Extract the [X, Y] coordinate from the center of the cell holding the provided text.  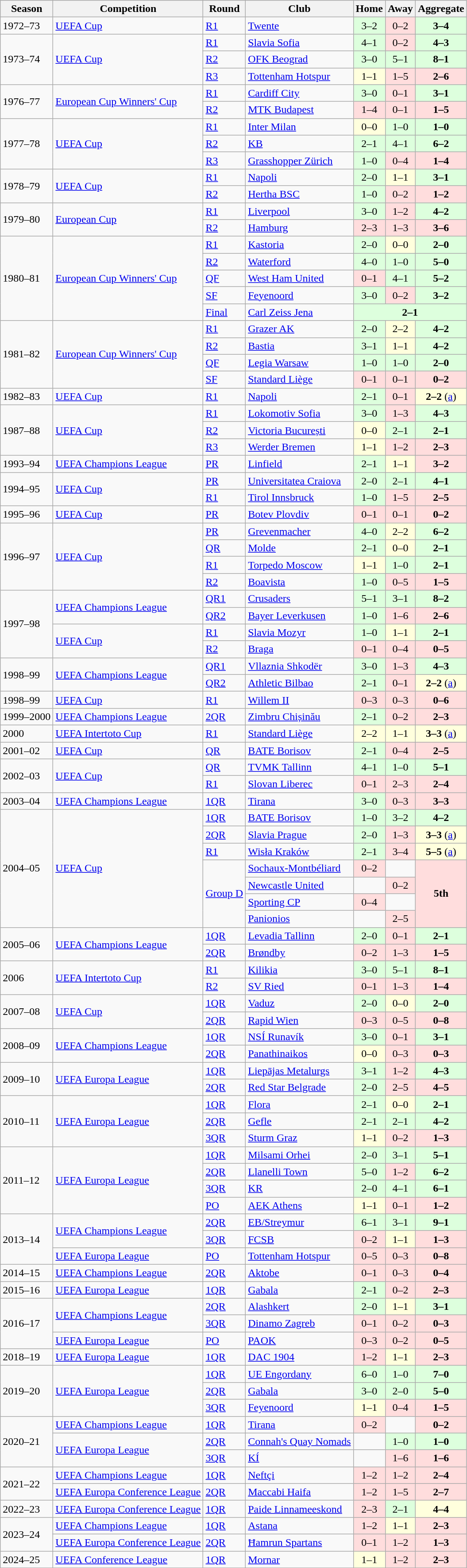
PAOK [299, 1340]
6–0 [369, 1374]
1982–83 [27, 396]
Bastia [299, 346]
9–1 [441, 1222]
Competition [128, 9]
SV Ried [299, 986]
AEK Athens [299, 1205]
UE Engordany [299, 1374]
2003–04 [27, 801]
Victoria București [299, 430]
1981–82 [27, 354]
Crusaders [299, 599]
2013–14 [27, 1239]
Liepājas Metalurgs [299, 1071]
Home [369, 9]
Slavia Sofia [299, 43]
Legia Warsaw [299, 363]
3–6 [441, 228]
KB [299, 143]
2024–25 [27, 1559]
Maccabi Haifa [299, 1492]
Panionios [299, 919]
8–2 [441, 599]
Club [299, 9]
Vllaznia Shkodër [299, 666]
Rapid Wien [299, 1020]
TVMK Tallinn [299, 767]
Hamburg [299, 228]
1977–78 [27, 143]
Newcastle United [299, 885]
Flora [299, 1104]
2019–20 [27, 1391]
1973–74 [27, 59]
OFK Beograd [299, 59]
1994–95 [27, 489]
1995–96 [27, 515]
FCSB [299, 1239]
Werder Bremen [299, 447]
Slavia Prague [299, 835]
Brøndby [299, 952]
Llanelli Town [299, 1172]
Universitatea Craiova [299, 480]
West Ham United [299, 279]
Neftçi [299, 1475]
Tirol Innsbruck [299, 498]
1997–98 [27, 624]
1993–94 [27, 464]
5–5 (a) [441, 852]
Grazer AK [299, 329]
2023–24 [27, 1534]
NSÍ Runavík [299, 1037]
Torpedo Moscow [299, 565]
MTK Budapest [299, 110]
2004–05 [27, 868]
Carl Zeiss Jena [299, 312]
1987–88 [27, 430]
5–2 [441, 279]
Linfield [299, 464]
Slovan Liberec [299, 784]
Liverpool [299, 211]
1999–2000 [27, 716]
Paide Linnameeskond [299, 1509]
Milsami Orhei [299, 1155]
Red Star Belgrade [299, 1088]
Lokomotiv Sofia [299, 413]
2–7 [441, 1492]
2001–02 [27, 751]
1976–77 [27, 101]
2008–09 [27, 1045]
Kilikia [299, 969]
Inter Milan [299, 127]
5th [441, 894]
1979–80 [27, 220]
Panathinaikos [299, 1054]
Sporting CP [299, 902]
2016–17 [27, 1324]
Season [27, 9]
Round [224, 9]
KR [299, 1189]
Kastoria [299, 245]
Boavista [299, 582]
2014–15 [27, 1273]
Sochaux-Montbéliard [299, 868]
UEFA Conference League [128, 1559]
Connah's Quay Nomads [299, 1441]
Botev Plovdiv [299, 515]
2007–08 [27, 1011]
2015–16 [27, 1290]
Grevenmacher [299, 531]
4–4 [441, 1509]
4–5 [441, 1088]
2002–03 [27, 776]
Vaduz [299, 1003]
1996–97 [27, 557]
Willem II [299, 700]
Alashkert [299, 1307]
Mornar [299, 1559]
Away [400, 9]
Slavia Mozyr [299, 632]
Final [224, 312]
Hertha BSC [299, 194]
Aggregate [441, 9]
2006 [27, 978]
0–6 [441, 700]
Zimbru Chișinău [299, 716]
Twente [299, 26]
2022–23 [27, 1509]
Wisła Kraków [299, 852]
KÍ [299, 1458]
Bayer Leverkusen [299, 616]
1980–81 [27, 279]
Levadia Tallinn [299, 936]
2020–21 [27, 1441]
Dinamo Zagreb [299, 1324]
1972–73 [27, 26]
7–0 [441, 1374]
Cardiff City [299, 93]
Sturm Graz [299, 1138]
Aktobe [299, 1273]
Astana [299, 1525]
Gefle [299, 1121]
2018–19 [27, 1357]
Ħamrun Spartans [299, 1542]
DAC 1904 [299, 1357]
2010–11 [27, 1121]
EB/Streymur [299, 1222]
2011–12 [27, 1180]
Braga [299, 649]
Waterford [299, 262]
2005–06 [27, 944]
2009–10 [27, 1079]
European Cup [128, 220]
1978–79 [27, 186]
3–3 [441, 801]
Molde [299, 548]
Grasshopper Zürich [299, 160]
Group D [224, 894]
Athletic Bilbao [299, 683]
2000 [27, 733]
2021–22 [27, 1483]
